Determine the (x, y) coordinate at the center of the cell enclosing the given text.  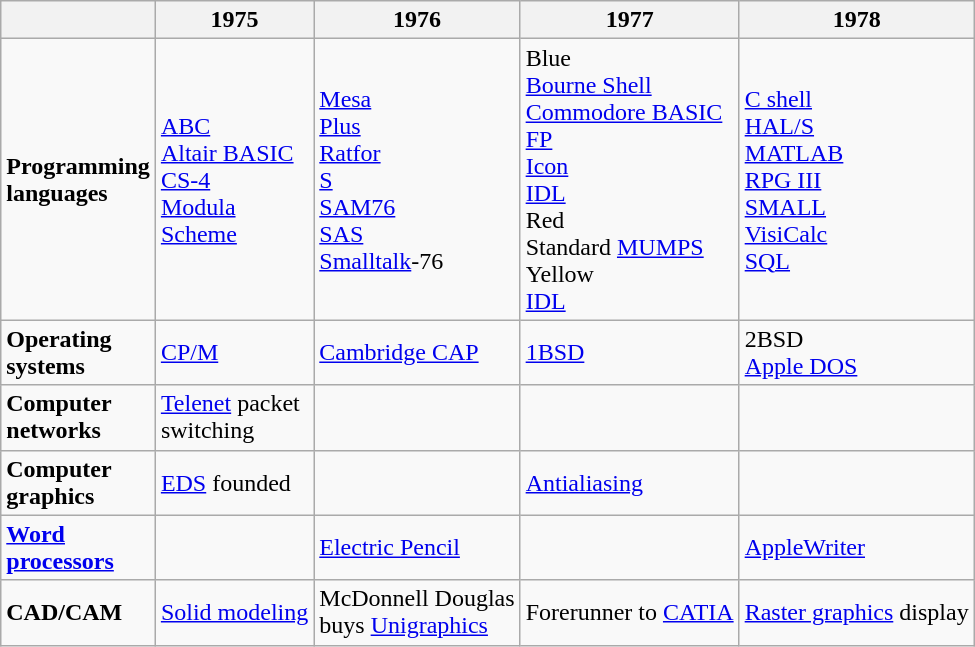
Wordprocessors (78, 548)
C shellHAL/SMATLABRPG IIISMALLVisiCalcSQL (856, 180)
Operatingsystems (78, 352)
Computergraphics (78, 482)
1978 (856, 20)
BlueBourne ShellCommodore BASICFPIconIDLRedStandard MUMPSYellowIDL (630, 180)
McDonnell Douglasbuys Unigraphics (417, 612)
Antialiasing (630, 482)
1977 (630, 20)
Raster graphics display (856, 612)
Programminglanguages (78, 180)
Electric Pencil (417, 548)
AppleWriter (856, 548)
2BSDApple DOS (856, 352)
Cambridge CAP (417, 352)
CAD/CAM (78, 612)
Forerunner to CATIA (630, 612)
1BSD (630, 352)
Solid modeling (234, 612)
Telenet packetswitching (234, 418)
1976 (417, 20)
ABCAltair BASICCS-4ModulaScheme (234, 180)
Computernetworks (78, 418)
1975 (234, 20)
EDS founded (234, 482)
MesaPlusRatforSSAM76SASSmalltalk-76 (417, 180)
CP/M (234, 352)
